Identify which cell holds the provided text, then report its [x, y] central coordinate. 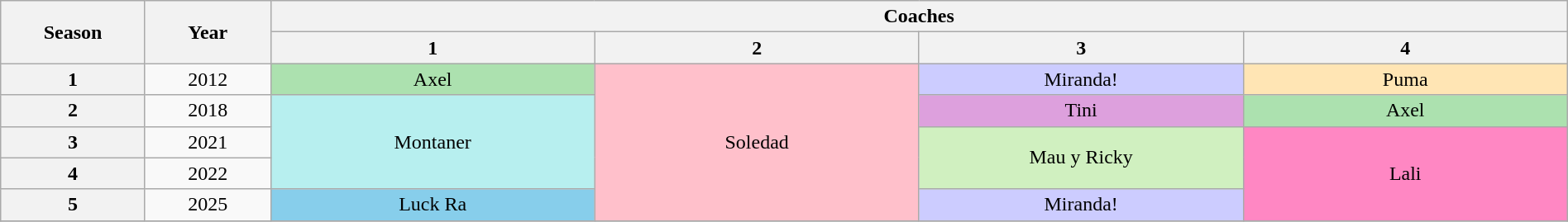
2021 [208, 142]
5 [73, 205]
Puma [1405, 79]
Year [208, 32]
2022 [208, 173]
2025 [208, 205]
Montaner [433, 142]
Tini [1081, 111]
Season [73, 32]
Coaches [919, 17]
Soledad [757, 142]
2012 [208, 79]
Lali [1405, 173]
2018 [208, 111]
Mau y Ricky [1081, 158]
Luck Ra [433, 205]
